Provide the [x, y] coordinate of the cell's center where the given text is located.  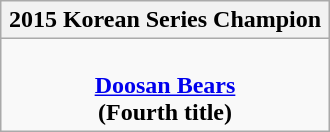
Doosan Bears(Fourth title) [165, 85]
2015 Korean Series Champion [165, 20]
